Locate the cell with the specified text and output its (x, y) center coordinate. 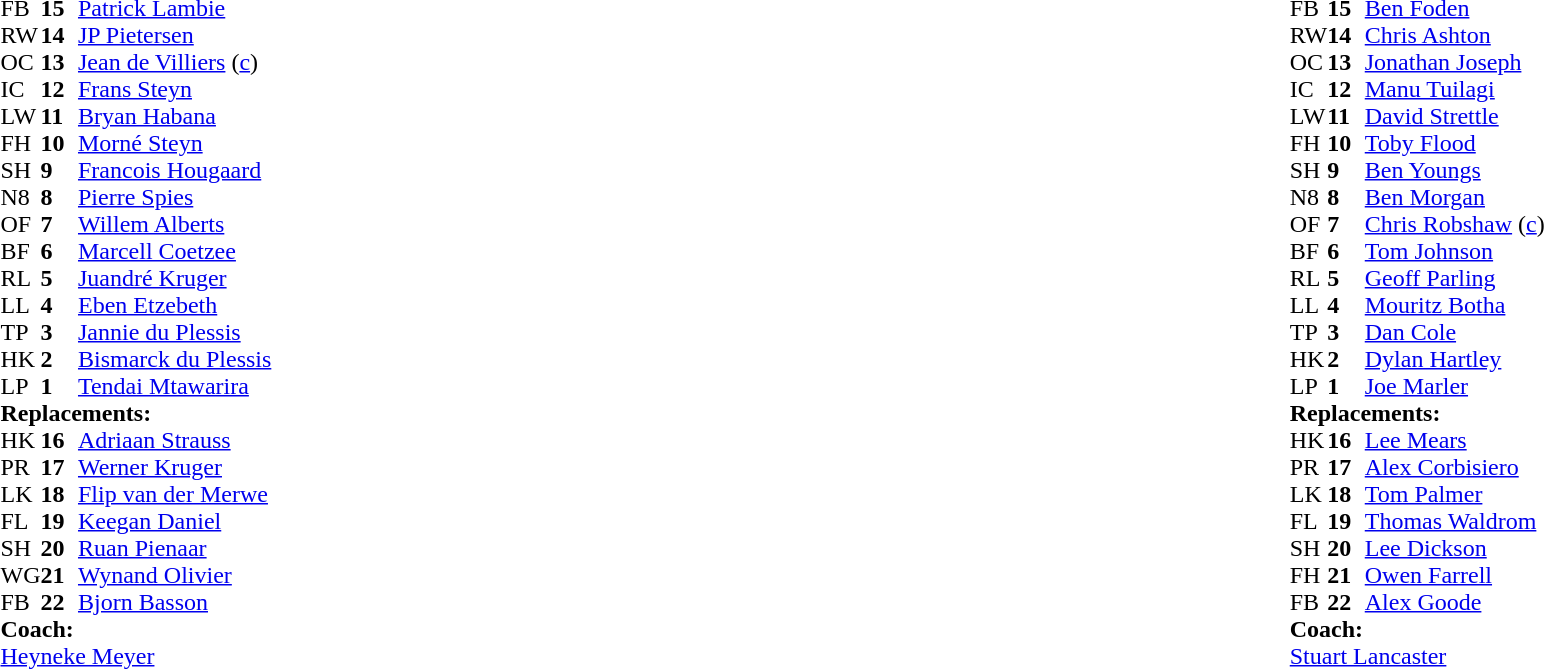
Jannie du Plessis (174, 332)
Jean de Villiers (c) (174, 62)
JP Pietersen (174, 36)
Bismarck du Plessis (174, 360)
Frans Steyn (174, 90)
Eben Etzebeth (174, 306)
Morné Steyn (174, 144)
Ruan Pienaar (174, 548)
Bjorn Basson (174, 602)
Bryan Habana (174, 116)
Heyneke Meyer (136, 656)
Juandré Kruger (174, 278)
Pierre Spies (174, 198)
Flip van der Merwe (174, 494)
Francois Hougaard (174, 170)
Coach: (136, 630)
WG (20, 576)
Adriaan Strauss (174, 440)
Tendai Mtawarira (174, 386)
Willem Alberts (174, 224)
Replacements: (136, 414)
Wynand Olivier (174, 576)
Werner Kruger (174, 468)
Marcell Coetzee (174, 252)
Keegan Daniel (174, 522)
